Pinpoint the cell where the given text exists, returning its [x, y] midpoint coordinate. 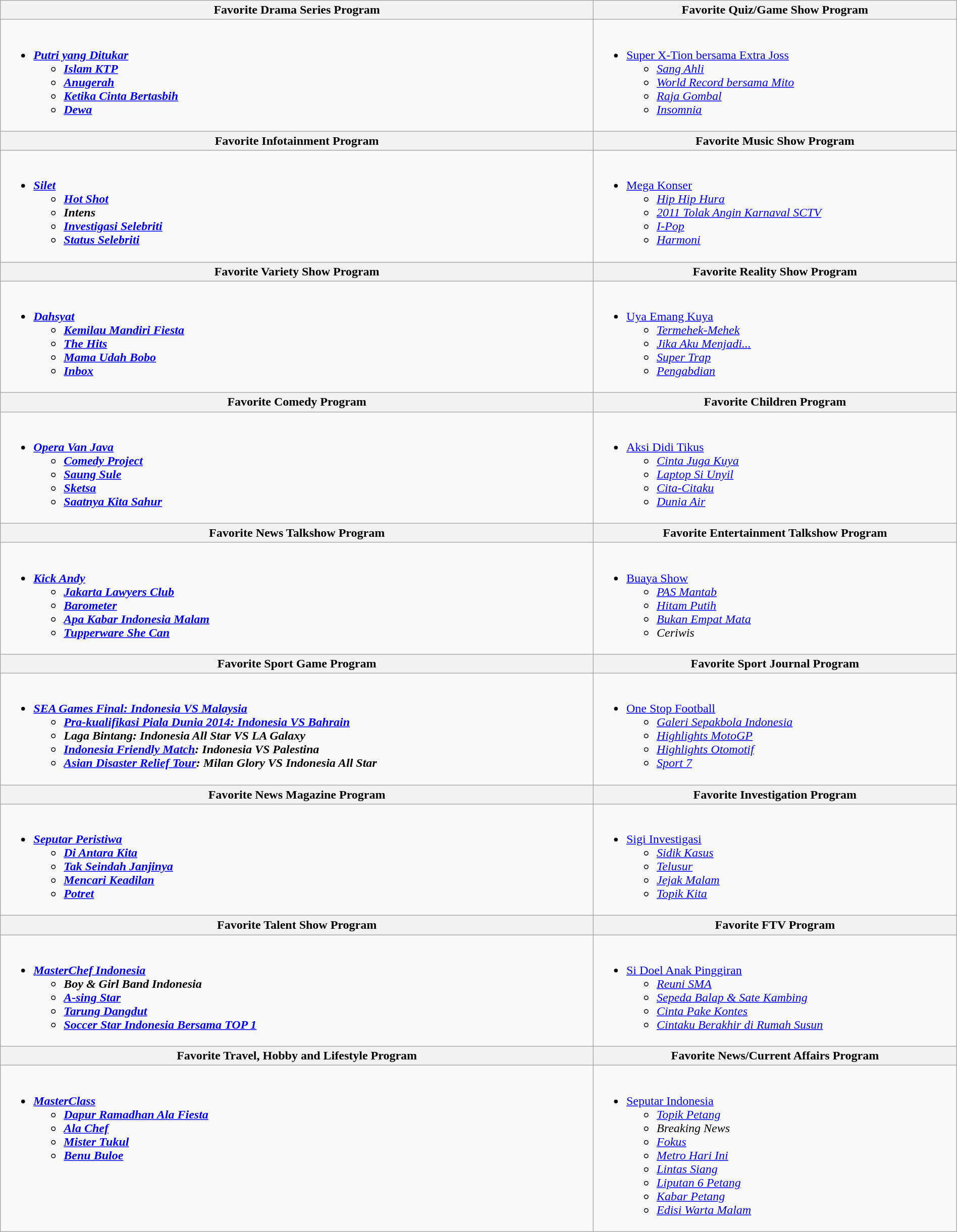
Uya Emang Kuya Termehek-Mehek Jika Aku Menjadi... Super Trap Pengabdian [775, 337]
Mega Konser Hip Hip Hura 2011 Tolak Angin Karnaval SCTV I-Pop Harmoni [775, 206]
Favorite News/Current Affairs Program [775, 1056]
Favorite Investigation Program [775, 795]
Favorite Talent Show Program [297, 925]
Favorite Children Program [775, 402]
Favorite Travel, Hobby and Lifestyle Program [297, 1056]
Favorite Sport Journal Program [775, 663]
Dahsyat Kemilau Mandiri Fiesta The Hits Mama Udah Bobo Inbox [297, 337]
Aksi Didi Tikus Cinta Juga Kuya Laptop Si Unyil Cita-Citaku Dunia Air [775, 467]
Favorite Entertainment Talkshow Program [775, 533]
Sigi Investigasi Sidik Kasus Telusur Jejak Malam Topik Kita [775, 860]
MasterChef Indonesia Boy & Girl Band Indonesia A-sing Star Tarung Dangdut Soccer Star Indonesia Bersama TOP 1 [297, 991]
Silet Hot Shot Intens Investigasi Selebriti Status Selebriti [297, 206]
One Stop Football Galeri Sepakbola Indonesia Highlights MotoGP Highlights Otomotif Sport 7 [775, 729]
Kick Andy Jakarta Lawyers Club Barometer Apa Kabar Indonesia Malam Tupperware She Can [297, 598]
Seputar Peristiwa Di Antara Kita Tak Seindah Janjinya Mencari Keadilan Potret [297, 860]
Opera Van Java Comedy Project Saung Sule Sketsa Saatnya Kita Sahur [297, 467]
Favorite FTV Program [775, 925]
Putri yang Ditukar Islam KTP Anugerah Ketika Cinta Bertasbih Dewa [297, 76]
Favorite Variety Show Program [297, 271]
Super X-Tion bersama Extra Joss Sang Ahli World Record bersama Mito Raja Gombal Insomnia [775, 76]
Favorite Quiz/Game Show Program [775, 10]
MasterClass Dapur Ramadhan Ala Fiesta Ala Chef Mister Tukul Benu Buloe [297, 1148]
Favorite Music Show Program [775, 141]
Favorite Reality Show Program [775, 271]
Favorite Drama Series Program [297, 10]
Buaya Show PAS Mantab Hitam Putih Bukan Empat Mata Ceriwis [775, 598]
Si Doel Anak Pinggiran Reuni SMA Sepeda Balap & Sate Kambing Cinta Pake Kontes Cintaku Berakhir di Rumah Susun [775, 991]
Favorite Sport Game Program [297, 663]
Favorite News Magazine Program [297, 795]
Favorite News Talkshow Program [297, 533]
Seputar Indonesia Topik Petang Breaking News Fokus Metro Hari Ini Lintas Siang Liputan 6 Petang Kabar Petang Edisi Warta Malam [775, 1148]
Favorite Comedy Program [297, 402]
Favorite Infotainment Program [297, 141]
